Capture the cell that displays the provided text and extract its [x, y] central coordinate. 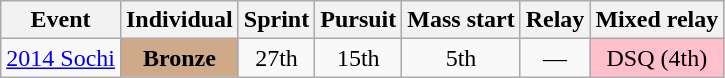
2014 Sochi [61, 58]
Event [61, 20]
Bronze [179, 58]
Individual [179, 20]
DSQ (4th) [657, 58]
Mixed relay [657, 20]
5th [461, 58]
15th [358, 58]
Relay [555, 20]
Pursuit [358, 20]
— [555, 58]
27th [276, 58]
Mass start [461, 20]
Sprint [276, 20]
